Extract the (X, Y) coordinate from the center of the cell holding the provided text.  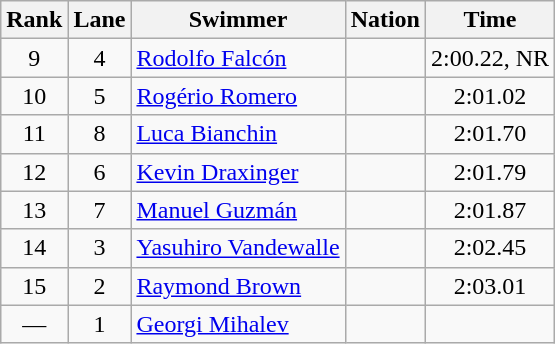
Raymond Brown (238, 286)
15 (34, 286)
2:02.45 (490, 248)
13 (34, 210)
Georgi Mihalev (238, 324)
Luca Bianchin (238, 134)
Rodolfo Falcón (238, 58)
2 (100, 286)
7 (100, 210)
2:01.02 (490, 96)
— (34, 324)
4 (100, 58)
9 (34, 58)
2:01.79 (490, 172)
Nation (385, 20)
14 (34, 248)
Rogério Romero (238, 96)
2:01.70 (490, 134)
Rank (34, 20)
Lane (100, 20)
3 (100, 248)
Yasuhiro Vandewalle (238, 248)
2:00.22, NR (490, 58)
5 (100, 96)
6 (100, 172)
Swimmer (238, 20)
12 (34, 172)
Manuel Guzmán (238, 210)
Kevin Draxinger (238, 172)
10 (34, 96)
Time (490, 20)
2:01.87 (490, 210)
8 (100, 134)
11 (34, 134)
1 (100, 324)
2:03.01 (490, 286)
